Pinpoint the cell where the given text exists, returning its (X, Y) midpoint coordinate. 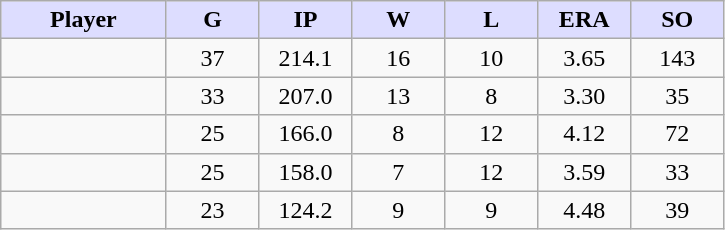
4.48 (584, 210)
3.65 (584, 58)
Player (84, 20)
166.0 (306, 134)
37 (212, 58)
23 (212, 210)
L (492, 20)
3.59 (584, 172)
G (212, 20)
72 (678, 134)
207.0 (306, 96)
10 (492, 58)
SO (678, 20)
IP (306, 20)
158.0 (306, 172)
13 (398, 96)
7 (398, 172)
214.1 (306, 58)
35 (678, 96)
3.30 (584, 96)
ERA (584, 20)
39 (678, 210)
143 (678, 58)
124.2 (306, 210)
4.12 (584, 134)
W (398, 20)
16 (398, 58)
